Identify which cell holds the provided text, then report its [X, Y] central coordinate. 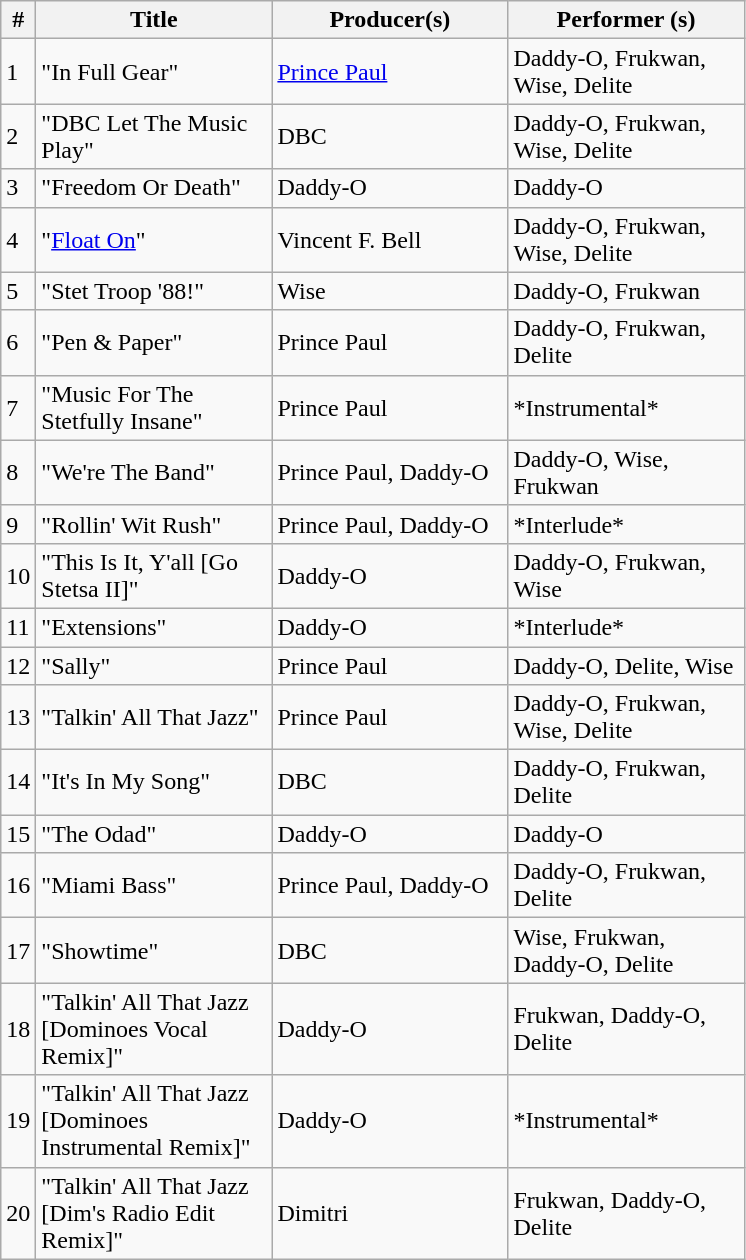
Producer(s) [390, 20]
20 [18, 1213]
"Talkin' All That Jazz [Dim's Radio Edit Remix]" [154, 1213]
Wise [390, 291]
"Music For The Stetfully Insane" [154, 408]
Daddy-O, Frukwan [626, 291]
Vincent F. Bell [390, 240]
"The Odad" [154, 834]
16 [18, 886]
Daddy-O, Wise, Frukwan [626, 472]
11 [18, 627]
Performer (s) [626, 20]
"Freedom Or Death" [154, 188]
17 [18, 950]
"In Full Gear" [154, 72]
7 [18, 408]
4 [18, 240]
"Talkin' All That Jazz [Dominoes Instrumental Remix]" [154, 1121]
3 [18, 188]
1 [18, 72]
"Stet Troop '88!" [154, 291]
"Extensions" [154, 627]
Daddy-O, Frukwan, Wise [626, 576]
Wise, Frukwan, Daddy-O, Delite [626, 950]
# [18, 20]
Title [154, 20]
"Rollin' Wit Rush" [154, 524]
"This Is It, Y'all [Go Stetsa II]" [154, 576]
"It's In My Song" [154, 782]
Daddy-O, Delite, Wise [626, 665]
8 [18, 472]
5 [18, 291]
19 [18, 1121]
10 [18, 576]
6 [18, 342]
9 [18, 524]
"DBC Let The Music Play" [154, 136]
"Miami Bass" [154, 886]
15 [18, 834]
"Talkin' All That Jazz" [154, 718]
12 [18, 665]
"Showtime" [154, 950]
"Talkin' All That Jazz [Dominoes Vocal Remix]" [154, 1029]
"Float On" [154, 240]
"Sally" [154, 665]
Dimitri [390, 1213]
18 [18, 1029]
"Pen & Paper" [154, 342]
2 [18, 136]
13 [18, 718]
14 [18, 782]
"We're The Band" [154, 472]
